Return the [x, y] coordinate for the center point of the cell that contains the specified text.  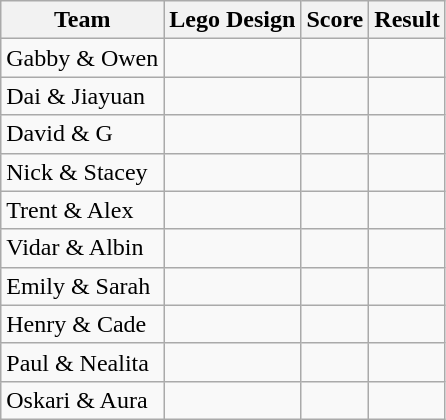
Score [335, 20]
Result [407, 20]
Oskari & Aura [82, 400]
Lego Design [232, 20]
Trent & Alex [82, 210]
Vidar & Albin [82, 248]
Gabby & Owen [82, 58]
Emily & Sarah [82, 286]
Team [82, 20]
Nick & Stacey [82, 172]
Henry & Cade [82, 324]
Dai & Jiayuan [82, 96]
Paul & Nealita [82, 362]
David & G [82, 134]
